Locate the cell with the specified text and output its (x, y) center coordinate. 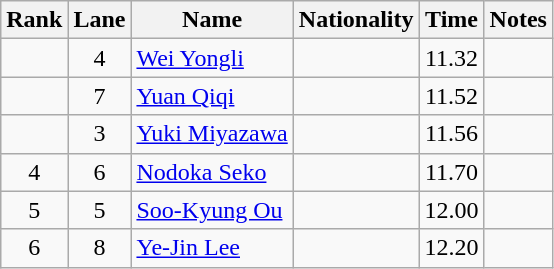
Rank (34, 20)
Nationality (356, 20)
Soo-Kyung Ou (212, 210)
Yuan Qiqi (212, 96)
Notes (518, 20)
11.52 (452, 96)
Wei Yongli (212, 58)
Name (212, 20)
7 (100, 96)
11.32 (452, 58)
12.00 (452, 210)
Nodoka Seko (212, 172)
Lane (100, 20)
11.56 (452, 134)
Time (452, 20)
11.70 (452, 172)
3 (100, 134)
Yuki Miyazawa (212, 134)
12.20 (452, 248)
8 (100, 248)
Ye-Jin Lee (212, 248)
